Determine the (X, Y) coordinate at the center of the cell enclosing the given text.  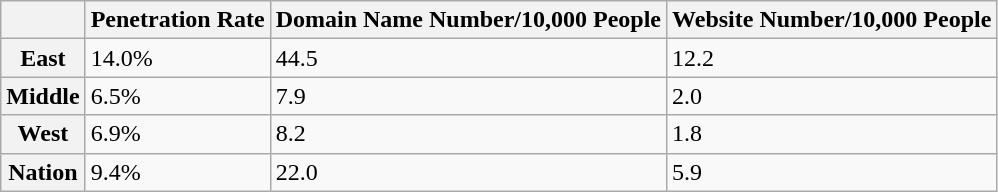
5.9 (832, 172)
1.8 (832, 134)
Nation (43, 172)
Domain Name Number/10,000 People (468, 20)
9.4% (178, 172)
Penetration Rate (178, 20)
6.5% (178, 96)
8.2 (468, 134)
2.0 (832, 96)
12.2 (832, 58)
7.9 (468, 96)
Middle (43, 96)
East (43, 58)
22.0 (468, 172)
West (43, 134)
44.5 (468, 58)
14.0% (178, 58)
Website Number/10,000 People (832, 20)
6.9% (178, 134)
